From the cell containing the given text, extract its center point as [x, y] coordinate. 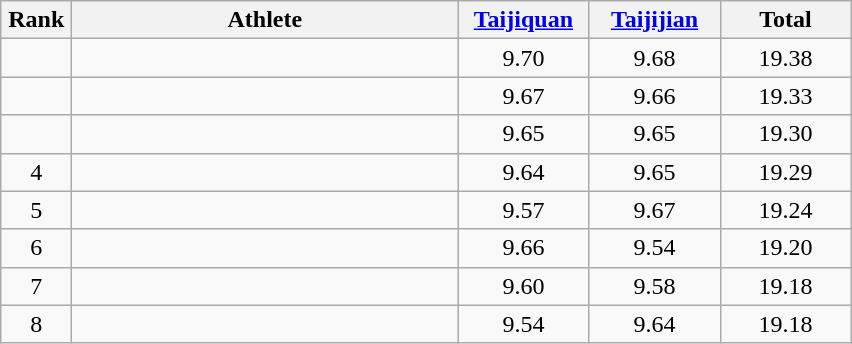
9.70 [524, 58]
19.20 [786, 248]
Athlete [265, 20]
7 [36, 286]
5 [36, 210]
4 [36, 172]
9.57 [524, 210]
9.68 [654, 58]
19.29 [786, 172]
19.24 [786, 210]
Rank [36, 20]
9.60 [524, 286]
Total [786, 20]
6 [36, 248]
19.33 [786, 96]
19.30 [786, 134]
19.38 [786, 58]
9.58 [654, 286]
Taijiquan [524, 20]
8 [36, 324]
Taijijian [654, 20]
